Scan for the cell matching the given text and deliver its [X, Y] coordinate at center. 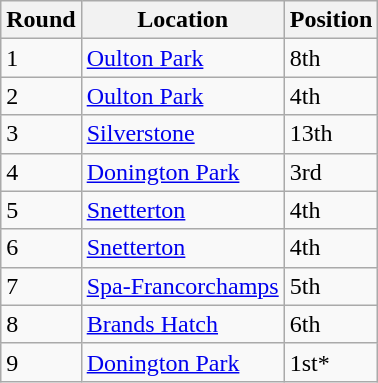
2 [41, 96]
6th [331, 324]
1st* [331, 362]
7 [41, 286]
6 [41, 248]
5 [41, 210]
8th [331, 58]
Silverstone [182, 134]
3 [41, 134]
4 [41, 172]
Brands Hatch [182, 324]
13th [331, 134]
Location [182, 20]
5th [331, 286]
8 [41, 324]
3rd [331, 172]
1 [41, 58]
Round [41, 20]
Spa-Francorchamps [182, 286]
9 [41, 362]
Position [331, 20]
